Identify which cell holds the provided text, then report its [x, y] central coordinate. 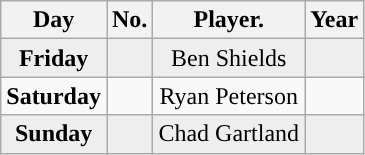
Ben Shields [229, 58]
Friday [54, 58]
Ryan Peterson [229, 96]
Player. [229, 20]
Year [334, 20]
Sunday [54, 134]
No. [129, 20]
Saturday [54, 96]
Day [54, 20]
Chad Gartland [229, 134]
